Find where the given text appears and provide that cell's center as (X, Y) coordinate. 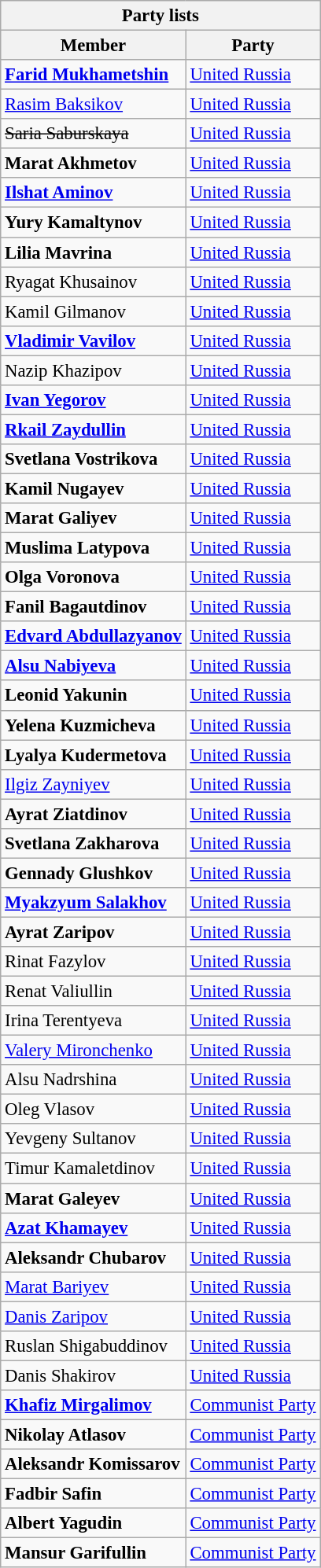
Alsu Nabiyeva (93, 666)
Danis Shakirov (93, 1375)
Lilia Mavrina (93, 252)
Rkail Zaydullin (93, 429)
Fanil Bagautdinov (93, 607)
Valery Mironchenko (93, 1051)
Yury Kamaltynov (93, 223)
Kamil Gilmanov (93, 311)
Ryagat Khusainov (93, 282)
Ruslan Shigabuddinov (93, 1346)
Mansur Garifullin (93, 1553)
Ilgiz Zayniyev (93, 784)
Svetlana Zakharova (93, 844)
Albert Yagudin (93, 1523)
Party lists (160, 16)
Renat Valiullin (93, 992)
Myakzyum Salakhov (93, 903)
Edvard Abdullazyanov (93, 636)
Yelena Kuzmicheva (93, 725)
Marat Bariyev (93, 1286)
Ilshat Aminov (93, 193)
Ayrat Zaripov (93, 932)
Marat Galiyev (93, 518)
Marat Akhmetov (93, 164)
Kamil Nugayev (93, 488)
Saria Saburskaya (93, 134)
Nikolay Atlasov (93, 1434)
Danis Zaripov (93, 1316)
Timur Kamaletdinov (93, 1169)
Member (93, 46)
Yevgeny Sultanov (93, 1139)
Irina Terentyeva (93, 1021)
Gennady Glushkov (93, 873)
Aleksandr Komissarov (93, 1464)
Leonid Yakunin (93, 696)
Vladimir Vavilov (93, 340)
Ivan Yegorov (93, 400)
Khafiz Mirgalimov (93, 1405)
Nazip Khazipov (93, 370)
Farid Mukhametshin (93, 75)
Rasim Baksikov (93, 105)
Aleksandr Chubarov (93, 1257)
Alsu Nadrshina (93, 1080)
Oleg Vlasov (93, 1110)
Azat Khamayev (93, 1228)
Lyalya Kudermetova (93, 755)
Muslima Latypova (93, 548)
Olga Voronova (93, 577)
Svetlana Vostrikova (93, 459)
Fadbir Safin (93, 1494)
Ayrat Ziatdinov (93, 814)
Marat Galeyev (93, 1198)
Party (253, 46)
Rinat Fazylov (93, 962)
